From the cell containing the given text, extract its center point as (X, Y) coordinate. 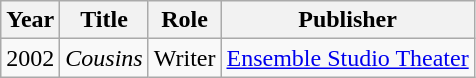
Writer (184, 58)
Title (104, 20)
Publisher (348, 20)
Cousins (104, 58)
Ensemble Studio Theater (348, 58)
Role (184, 20)
2002 (30, 58)
Year (30, 20)
